From the cell containing the given text, extract its center point as (x, y) coordinate. 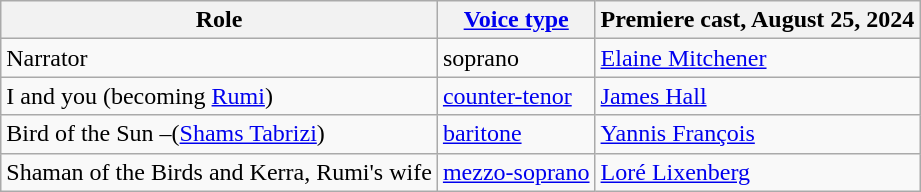
I and you (becoming Rumi) (220, 96)
Premiere cast, August 25, 2024 (758, 20)
Voice type (516, 20)
Bird of the Sun –(Shams Tabrizi) (220, 134)
Shaman of the Birds and Kerra, Rumi's wife (220, 172)
mezzo-soprano (516, 172)
Elaine Mitchener (758, 58)
Role (220, 20)
Yannis François (758, 134)
soprano (516, 58)
Narrator (220, 58)
baritone (516, 134)
Loré Lixenberg (758, 172)
James Hall (758, 96)
counter-tenor (516, 96)
